Search for the cell housing the specified text and yield its [x, y] center coordinate. 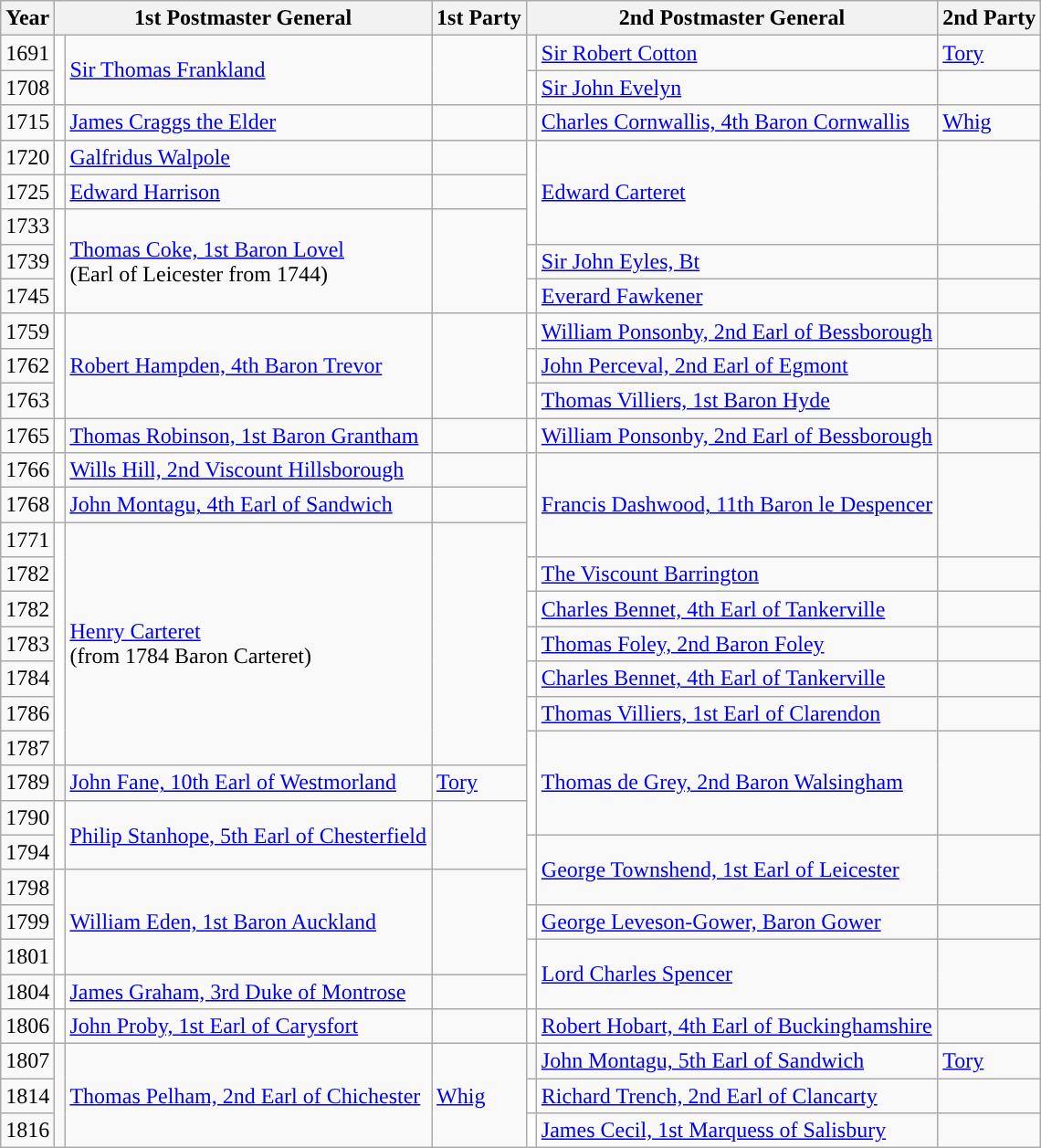
Henry Carteret(from 1784 Baron Carteret) [248, 644]
Robert Hobart, 4th Earl of Buckinghamshire [736, 1027]
1762 [27, 365]
1789 [27, 783]
1806 [27, 1027]
Thomas Coke, 1st Baron Lovel (Earl of Leicester from 1744) [248, 261]
Everard Fawkener [736, 296]
1798 [27, 887]
1771 [27, 540]
James Graham, 3rd Duke of Montrose [248, 991]
John Perceval, 2nd Earl of Egmont [736, 365]
1814 [27, 1096]
The Viscount Barrington [736, 574]
1st Party [479, 18]
James Cecil, 1st Marquess of Salisbury [736, 1131]
Thomas Villiers, 1st Earl of Clarendon [736, 713]
Sir Thomas Frankland [248, 70]
Year [27, 18]
1786 [27, 713]
Thomas Villiers, 1st Baron Hyde [736, 400]
William Eden, 1st Baron Auckland [248, 922]
1733 [27, 226]
George Townshend, 1st Earl of Leicester [736, 869]
Sir Robert Cotton [736, 53]
1816 [27, 1131]
1745 [27, 296]
Philip Stanhope, 5th Earl of Chesterfield [248, 835]
2nd Postmaster General [731, 18]
1790 [27, 817]
Thomas de Grey, 2nd Baron Walsingham [736, 783]
Edward Carteret [736, 192]
1804 [27, 991]
1768 [27, 505]
1763 [27, 400]
John Fane, 10th Earl of Westmorland [248, 783]
1759 [27, 331]
Charles Cornwallis, 4th Baron Cornwallis [736, 122]
1708 [27, 88]
1715 [27, 122]
Richard Trench, 2nd Earl of Clancarty [736, 1096]
Thomas Robinson, 1st Baron Grantham [248, 436]
1691 [27, 53]
Edward Harrison [248, 192]
George Leveson-Gower, Baron Gower [736, 922]
Galfridus Walpole [248, 157]
Sir John Evelyn [736, 88]
Thomas Pelham, 2nd Earl of Chichester [248, 1096]
1725 [27, 192]
1739 [27, 261]
Thomas Foley, 2nd Baron Foley [736, 644]
1783 [27, 644]
John Proby, 1st Earl of Carysfort [248, 1027]
Francis Dashwood, 11th Baron le Despencer [736, 505]
1765 [27, 436]
James Craggs the Elder [248, 122]
Wills Hill, 2nd Viscount Hillsborough [248, 470]
1787 [27, 748]
1766 [27, 470]
1720 [27, 157]
Robert Hampden, 4th Baron Trevor [248, 365]
John Montagu, 5th Earl of Sandwich [736, 1061]
1799 [27, 922]
1794 [27, 852]
1801 [27, 956]
Sir John Eyles, Bt [736, 261]
Lord Charles Spencer [736, 974]
1807 [27, 1061]
1784 [27, 679]
John Montagu, 4th Earl of Sandwich [248, 505]
1st Postmaster General [243, 18]
2nd Party [990, 18]
